Return [X, Y] of the center of cell containing provided text 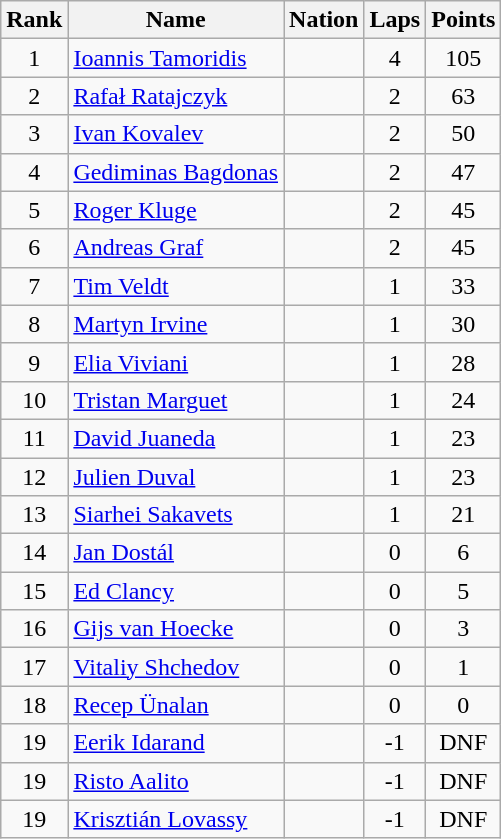
Risto Aalito [176, 781]
16 [34, 629]
Recep Ünalan [176, 705]
18 [34, 705]
30 [464, 324]
10 [34, 400]
13 [34, 515]
Tim Veldt [176, 286]
Gediminas Bagdonas [176, 172]
11 [34, 438]
105 [464, 58]
Ioannis Tamoridis [176, 58]
Vitaliy Shchedov [176, 667]
Name [176, 20]
Ivan Kovalev [176, 134]
17 [34, 667]
Rank [34, 20]
24 [464, 400]
Andreas Graf [176, 248]
28 [464, 362]
7 [34, 286]
Nation [324, 20]
Roger Kluge [176, 210]
Points [464, 20]
Siarhei Sakavets [176, 515]
David Juaneda [176, 438]
Eerik Idarand [176, 743]
Tristan Marguet [176, 400]
47 [464, 172]
14 [34, 553]
Elia Viviani [176, 362]
Martyn Irvine [176, 324]
Krisztián Lovassy [176, 819]
9 [34, 362]
Laps [395, 20]
Rafał Ratajczyk [176, 96]
63 [464, 96]
8 [34, 324]
12 [34, 477]
33 [464, 286]
Julien Duval [176, 477]
15 [34, 591]
50 [464, 134]
Gijs van Hoecke [176, 629]
Jan Dostál [176, 553]
Ed Clancy [176, 591]
21 [464, 515]
